Output the [X, Y] coordinate of the center of the cell containing the given text.  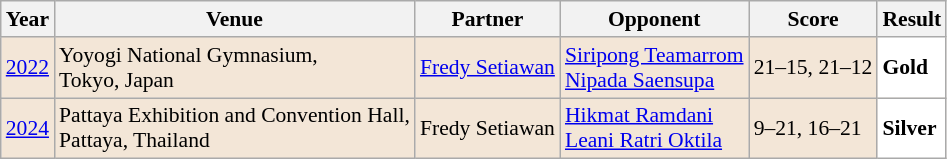
Yoyogi National Gymnasium,Tokyo, Japan [234, 68]
Score [814, 19]
Hikmat Ramdani Leani Ratri Oktila [654, 128]
21–15, 21–12 [814, 68]
2022 [28, 68]
2024 [28, 128]
Silver [912, 128]
Opponent [654, 19]
Result [912, 19]
Venue [234, 19]
Siripong Teamarrom Nipada Saensupa [654, 68]
Partner [488, 19]
Gold [912, 68]
9–21, 16–21 [814, 128]
Year [28, 19]
Pattaya Exhibition and Convention Hall,Pattaya, Thailand [234, 128]
